Locate the cell with the specified text and output its (x, y) center coordinate. 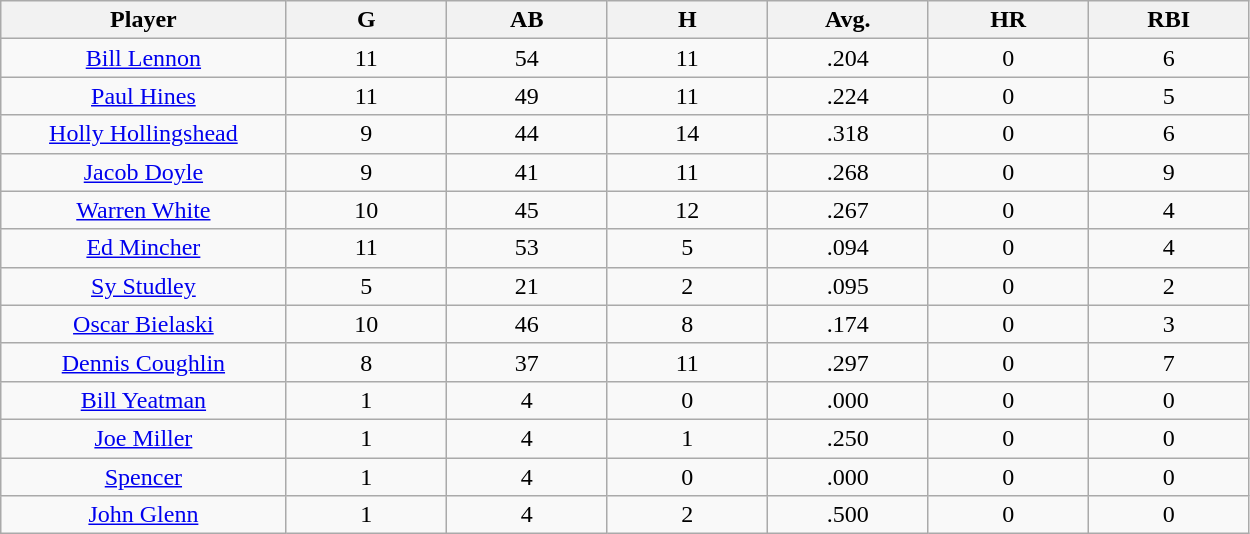
Oscar Bielaski (144, 324)
37 (527, 362)
AB (527, 20)
.318 (847, 134)
Dennis Coughlin (144, 362)
Bill Lennon (144, 58)
3 (1168, 324)
.297 (847, 362)
7 (1168, 362)
44 (527, 134)
.224 (847, 96)
Holly Hollingshead (144, 134)
RBI (1168, 20)
Ed Mincher (144, 248)
49 (527, 96)
.095 (847, 286)
.094 (847, 248)
.174 (847, 324)
.268 (847, 172)
Joe Miller (144, 438)
12 (687, 210)
21 (527, 286)
Warren White (144, 210)
Jacob Doyle (144, 172)
41 (527, 172)
Bill Yeatman (144, 400)
.267 (847, 210)
53 (527, 248)
45 (527, 210)
Player (144, 20)
54 (527, 58)
HR (1008, 20)
.500 (847, 515)
14 (687, 134)
.250 (847, 438)
.204 (847, 58)
Paul Hines (144, 96)
46 (527, 324)
Spencer (144, 477)
Sy Studley (144, 286)
John Glenn (144, 515)
H (687, 20)
G (366, 20)
Avg. (847, 20)
